Identify which cell holds the provided text, then report its [x, y] central coordinate. 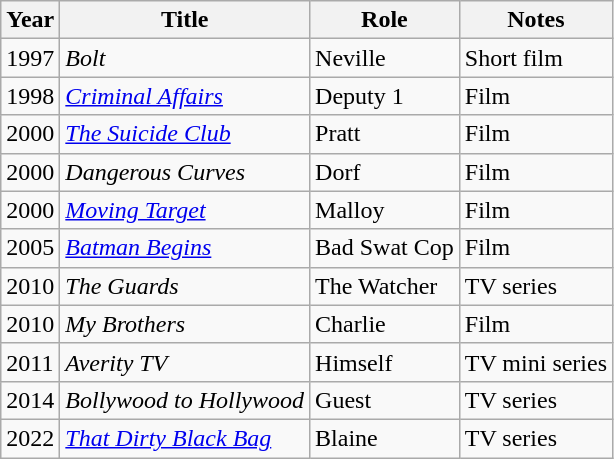
Role [385, 20]
Averity TV [185, 362]
Moving Target [185, 210]
The Suicide Club [185, 134]
Guest [385, 400]
That Dirty Black Bag [185, 438]
2014 [30, 400]
Pratt [385, 134]
Short film [536, 58]
Charlie [385, 324]
2005 [30, 248]
2011 [30, 362]
Year [30, 20]
Batman Begins [185, 248]
Neville [385, 58]
Blaine [385, 438]
2022 [30, 438]
Dorf [385, 172]
Bollywood to Hollywood [185, 400]
1998 [30, 96]
My Brothers [185, 324]
Bolt [185, 58]
Malloy [385, 210]
Bad Swat Cop [385, 248]
The Guards [185, 286]
Himself [385, 362]
TV mini series [536, 362]
Notes [536, 20]
Title [185, 20]
Dangerous Curves [185, 172]
Deputy 1 [385, 96]
The Watcher [385, 286]
1997 [30, 58]
Criminal Affairs [185, 96]
